For the text-containing cell, return its midpoint in (X, Y) coordinate format. 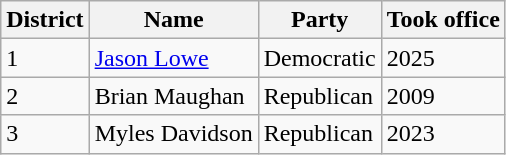
Jason Lowe (174, 58)
Myles Davidson (174, 134)
Democratic (320, 58)
District (45, 20)
Name (174, 20)
2025 (443, 58)
2 (45, 96)
2023 (443, 134)
3 (45, 134)
Took office (443, 20)
1 (45, 58)
Party (320, 20)
2009 (443, 96)
Brian Maughan (174, 96)
